Scan for the cell matching the given text and deliver its [X, Y] coordinate at center. 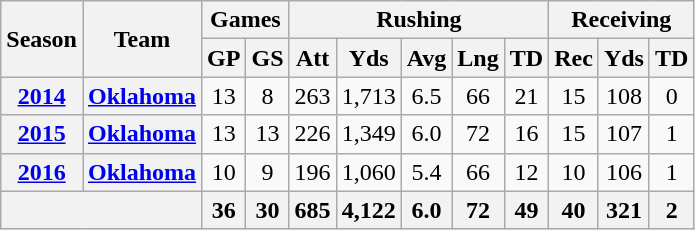
Avg [426, 58]
263 [312, 96]
8 [268, 96]
GS [268, 58]
Receiving [622, 20]
0 [671, 96]
40 [574, 210]
2016 [42, 172]
Season [42, 39]
12 [526, 172]
Lng [478, 58]
2014 [42, 96]
Rec [574, 58]
Games [246, 20]
226 [312, 134]
106 [624, 172]
1,713 [368, 96]
16 [526, 134]
Att [312, 58]
4,122 [368, 210]
321 [624, 210]
2015 [42, 134]
21 [526, 96]
Team [142, 39]
1,060 [368, 172]
2 [671, 210]
6.5 [426, 96]
Rushing [419, 20]
685 [312, 210]
49 [526, 210]
196 [312, 172]
107 [624, 134]
5.4 [426, 172]
108 [624, 96]
1,349 [368, 134]
GP [224, 58]
9 [268, 172]
36 [224, 210]
30 [268, 210]
